Determine the [X, Y] coordinate at the center of the cell enclosing the given text.  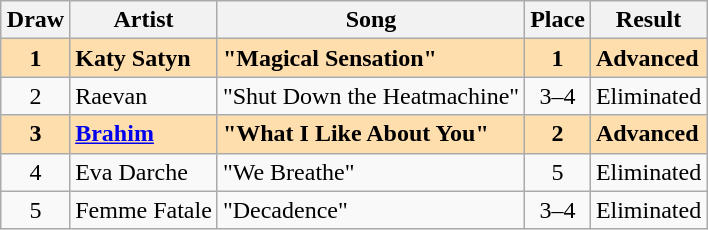
4 [35, 172]
"Shut Down the Heatmachine" [370, 96]
"We Breathe" [370, 172]
3 [35, 134]
Brahim [144, 134]
Eva Darche [144, 172]
"What I Like About You" [370, 134]
Song [370, 20]
Femme Fatale [144, 210]
"Decadence" [370, 210]
Draw [35, 20]
"Magical Sensation" [370, 58]
Result [648, 20]
Katy Satyn [144, 58]
Raevan [144, 96]
Artist [144, 20]
Place [558, 20]
